Detect which cell encompasses the target text, then output its [x, y] center coordinate. 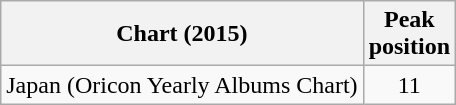
Peakposition [409, 34]
11 [409, 85]
Japan (Oricon Yearly Albums Chart) [182, 85]
Chart (2015) [182, 34]
